Determine the [x, y] coordinate at the center of the cell enclosing the given text.  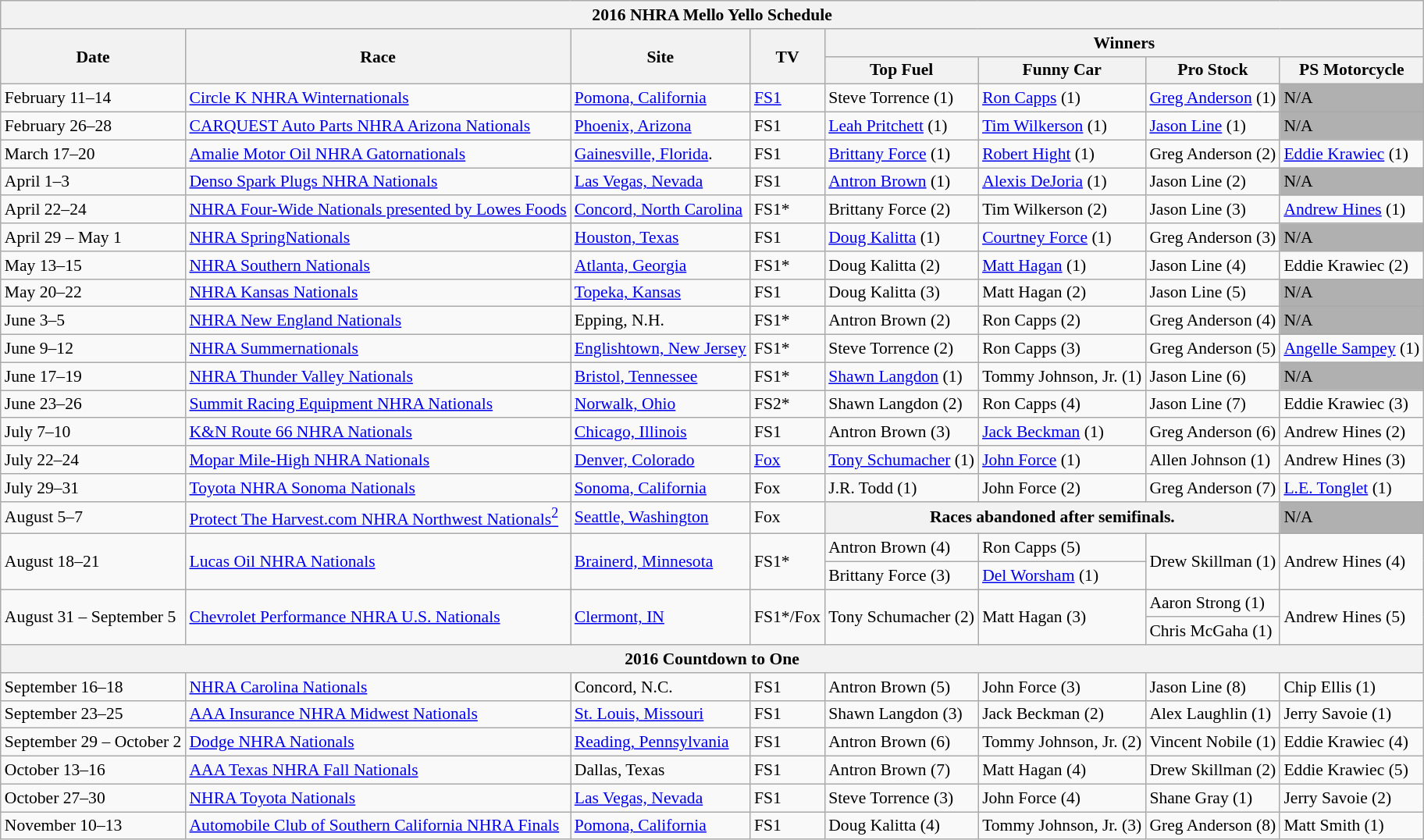
Chip Ellis (1) [1351, 687]
Summit Racing Equipment NHRA Nationals [378, 404]
Doug Kalitta (2) [901, 265]
Atlanta, Georgia [660, 265]
Doug Kalitta (3) [901, 293]
Jason Line (6) [1212, 376]
Reading, Pennsylvania [660, 742]
NHRA Carolina Nationals [378, 687]
Matt Hagan (3) [1062, 617]
Tommy Johnson, Jr. (2) [1062, 742]
Greg Anderson (5) [1212, 349]
Antron Brown (6) [901, 742]
Greg Anderson (8) [1212, 826]
Denso Spark Plugs NHRA Nationals [378, 182]
Ron Capps (4) [1062, 404]
Brainerd, Minnesota [660, 562]
February 11–14 [94, 98]
Antron Brown (2) [901, 321]
April 1–3 [94, 182]
2016 Countdown to One [712, 659]
Eddie Krawiec (2) [1351, 265]
Andrew Hines (2) [1351, 432]
Alex Laughlin (1) [1212, 714]
Pro Stock [1212, 70]
Matt Smith (1) [1351, 826]
Ron Capps (1) [1062, 98]
Shawn Langdon (2) [901, 404]
Date [94, 56]
Site [660, 56]
Dallas, Texas [660, 771]
Jack Beckman (1) [1062, 432]
Shawn Langdon (1) [901, 376]
Greg Anderson (7) [1212, 488]
Ron Capps (5) [1062, 548]
June 3–5 [94, 321]
Drew Skillman (2) [1212, 771]
NHRA Southern Nationals [378, 265]
Matt Hagan (1) [1062, 265]
Andrew Hines (1) [1351, 210]
Eddie Krawiec (5) [1351, 771]
Eddie Krawiec (4) [1351, 742]
Steve Torrence (2) [901, 349]
Top Fuel [901, 70]
Toyota NHRA Sonoma Nationals [378, 488]
Del Worsham (1) [1062, 575]
Matt Hagan (4) [1062, 771]
August 5–7 [94, 517]
Clermont, IN [660, 617]
July 7–10 [94, 432]
Eddie Krawiec (1) [1351, 154]
Angelle Sampey (1) [1351, 349]
Dodge NHRA Nationals [378, 742]
September 16–18 [94, 687]
Denver, Colorado [660, 460]
Winners [1124, 43]
Jason Line (1) [1212, 126]
John Force (4) [1062, 798]
Tony Schumacher (2) [901, 617]
Andrew Hines (3) [1351, 460]
Robert Hight (1) [1062, 154]
K&N Route 66 NHRA Nationals [378, 432]
CARQUEST Auto Parts NHRA Arizona Nationals [378, 126]
Chicago, Illinois [660, 432]
Matt Hagan (2) [1062, 293]
John Force (2) [1062, 488]
Jason Line (5) [1212, 293]
Jerry Savoie (2) [1351, 798]
May 13–15 [94, 265]
Jerry Savoie (1) [1351, 714]
Antron Brown (5) [901, 687]
March 17–20 [94, 154]
Automobile Club of Southern California NHRA Finals [378, 826]
John Force (3) [1062, 687]
Norwalk, Ohio [660, 404]
Tommy Johnson, Jr. (3) [1062, 826]
Gainesville, Florida. [660, 154]
Shane Gray (1) [1212, 798]
Greg Anderson (2) [1212, 154]
Lucas Oil NHRA Nationals [378, 562]
NHRA Summernationals [378, 349]
Steve Torrence (3) [901, 798]
Brittany Force (2) [901, 210]
Greg Anderson (4) [1212, 321]
Jason Line (7) [1212, 404]
August 18–21 [94, 562]
Aaron Strong (1) [1212, 603]
Antron Brown (3) [901, 432]
AAA Texas NHRA Fall Nationals [378, 771]
Protect The Harvest.com NHRA Northwest Nationals2 [378, 517]
August 31 – September 5 [94, 617]
Greg Anderson (3) [1212, 237]
Race [378, 56]
Tony Schumacher (1) [901, 460]
Brittany Force (3) [901, 575]
John Force (1) [1062, 460]
Chevrolet Performance NHRA U.S. Nationals [378, 617]
Tim Wilkerson (1) [1062, 126]
Jason Line (2) [1212, 182]
Amalie Motor Oil NHRA Gatornationals [378, 154]
Circle K NHRA Winternationals [378, 98]
April 29 – May 1 [94, 237]
May 20–22 [94, 293]
September 23–25 [94, 714]
April 22–24 [94, 210]
June 17–19 [94, 376]
Jason Line (8) [1212, 687]
Andrew Hines (4) [1351, 562]
Funny Car [1062, 70]
Races abandoned after semifinals. [1052, 517]
L.E. Tonglet (1) [1351, 488]
July 22–24 [94, 460]
Brittany Force (1) [901, 154]
Leah Pritchett (1) [901, 126]
NHRA Four-Wide Nationals presented by Lowes Foods [378, 210]
Jack Beckman (2) [1062, 714]
St. Louis, Missouri [660, 714]
FS1*/Fox [787, 617]
Doug Kalitta (4) [901, 826]
September 29 – October 2 [94, 742]
Tommy Johnson, Jr. (1) [1062, 376]
Chris McGaha (1) [1212, 632]
NHRA Toyota Nationals [378, 798]
Shawn Langdon (3) [901, 714]
November 10–13 [94, 826]
Courtney Force (1) [1062, 237]
Concord, N.C. [660, 687]
Jason Line (3) [1212, 210]
Vincent Nobile (1) [1212, 742]
Doug Kalitta (1) [901, 237]
Antron Brown (7) [901, 771]
AAA Insurance NHRA Midwest Nationals [378, 714]
Greg Anderson (1) [1212, 98]
FS2* [787, 404]
Greg Anderson (6) [1212, 432]
J.R. Todd (1) [901, 488]
Topeka, Kansas [660, 293]
Allen Johnson (1) [1212, 460]
October 13–16 [94, 771]
Tim Wilkerson (2) [1062, 210]
NHRA New England Nationals [378, 321]
Mopar Mile-High NHRA Nationals [378, 460]
Englishtown, New Jersey [660, 349]
Andrew Hines (5) [1351, 617]
February 26–28 [94, 126]
Epping, N.H. [660, 321]
July 29–31 [94, 488]
Seattle, Washington [660, 517]
2016 NHRA Mello Yello Schedule [712, 15]
Ron Capps (2) [1062, 321]
NHRA Thunder Valley Nationals [378, 376]
Antron Brown (4) [901, 548]
NHRA SpringNationals [378, 237]
TV [787, 56]
Jason Line (4) [1212, 265]
PS Motorcycle [1351, 70]
Phoenix, Arizona [660, 126]
Eddie Krawiec (3) [1351, 404]
Sonoma, California [660, 488]
October 27–30 [94, 798]
Concord, North Carolina [660, 210]
Alexis DeJoria (1) [1062, 182]
Ron Capps (3) [1062, 349]
Houston, Texas [660, 237]
June 23–26 [94, 404]
Antron Brown (1) [901, 182]
Steve Torrence (1) [901, 98]
Bristol, Tennessee [660, 376]
Drew Skillman (1) [1212, 562]
NHRA Kansas Nationals [378, 293]
June 9–12 [94, 349]
